Provide the [x, y] coordinate of the cell's center where the given text is located.  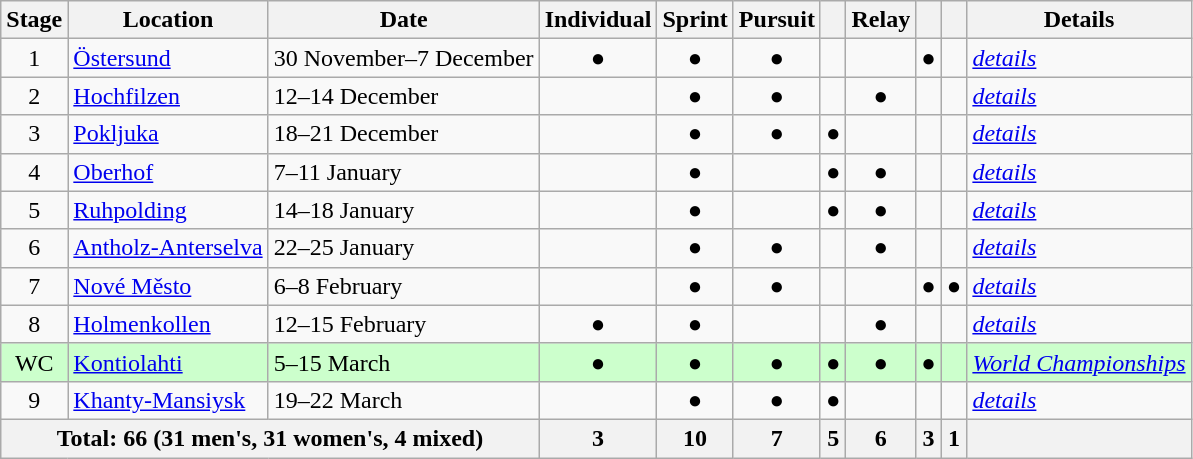
10 [695, 438]
Holmenkollen [168, 324]
Antholz-Anterselva [168, 248]
Details [1079, 20]
14–18 January [404, 210]
22–25 January [404, 248]
Kontiolahti [168, 362]
Östersund [168, 58]
19–22 March [404, 400]
World Championships [1079, 362]
Total: 66 (31 men's, 31 women's, 4 mixed) [270, 438]
12–14 December [404, 96]
Pokljuka [168, 134]
Stage [34, 20]
Nové Město [168, 286]
Date [404, 20]
2 [34, 96]
18–21 December [404, 134]
Khanty-Mansiysk [168, 400]
7–11 January [404, 172]
6–8 February [404, 286]
8 [34, 324]
30 November–7 December [404, 58]
9 [34, 400]
5–15 March [404, 362]
4 [34, 172]
Individual [598, 20]
Sprint [695, 20]
Hochfilzen [168, 96]
Location [168, 20]
Relay [881, 20]
Ruhpolding [168, 210]
Pursuit [776, 20]
Oberhof [168, 172]
WC [34, 362]
12–15 February [404, 324]
